Determine the [x, y] coordinate at the center of the cell enclosing the given text.  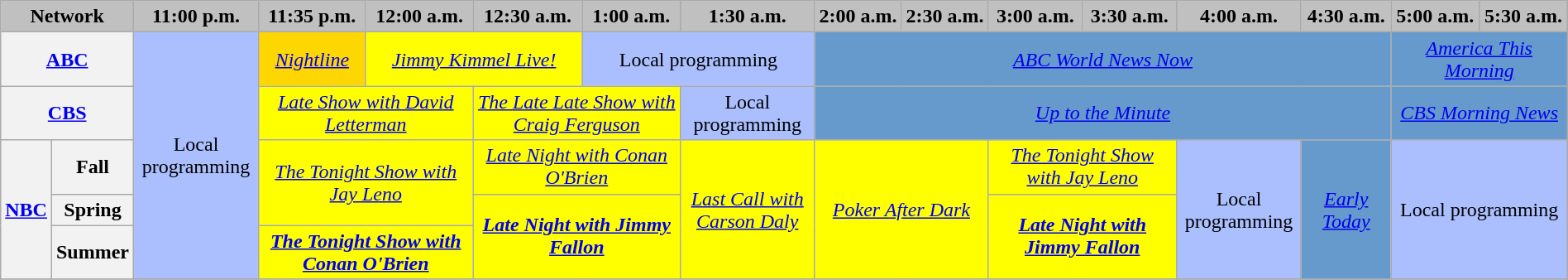
ABC World News Now [1103, 60]
The Tonight Show with Conan O'Brien [366, 252]
Last Call with Carson Daly [748, 210]
NBC [26, 210]
1:00 a.m. [632, 17]
Poker After Dark [901, 210]
The Late Late Show with Craig Ferguson [577, 113]
Late Night with Conan O'Brien [577, 167]
2:00 a.m. [858, 17]
5:30 a.m. [1523, 17]
Spring [93, 210]
11:00 p.m. [197, 17]
Nightline [312, 60]
Summer [93, 252]
CBS Morning News [1479, 113]
2:30 a.m. [944, 17]
Up to the Minute [1103, 113]
5:00 a.m. [1436, 17]
America This Morning [1479, 60]
12:00 a.m. [419, 17]
ABC [68, 60]
11:35 p.m. [312, 17]
Fall [93, 167]
4:30 a.m. [1346, 17]
Late Show with David Letterman [366, 113]
1:30 a.m. [748, 17]
4:00 a.m. [1239, 17]
3:00 a.m. [1035, 17]
Jimmy Kimmel Live! [474, 60]
Network [68, 17]
3:30 a.m. [1130, 17]
CBS [68, 113]
Early Today [1346, 210]
12:30 a.m. [528, 17]
